Return the [x, y] coordinate for the center point of the cell that contains the specified text.  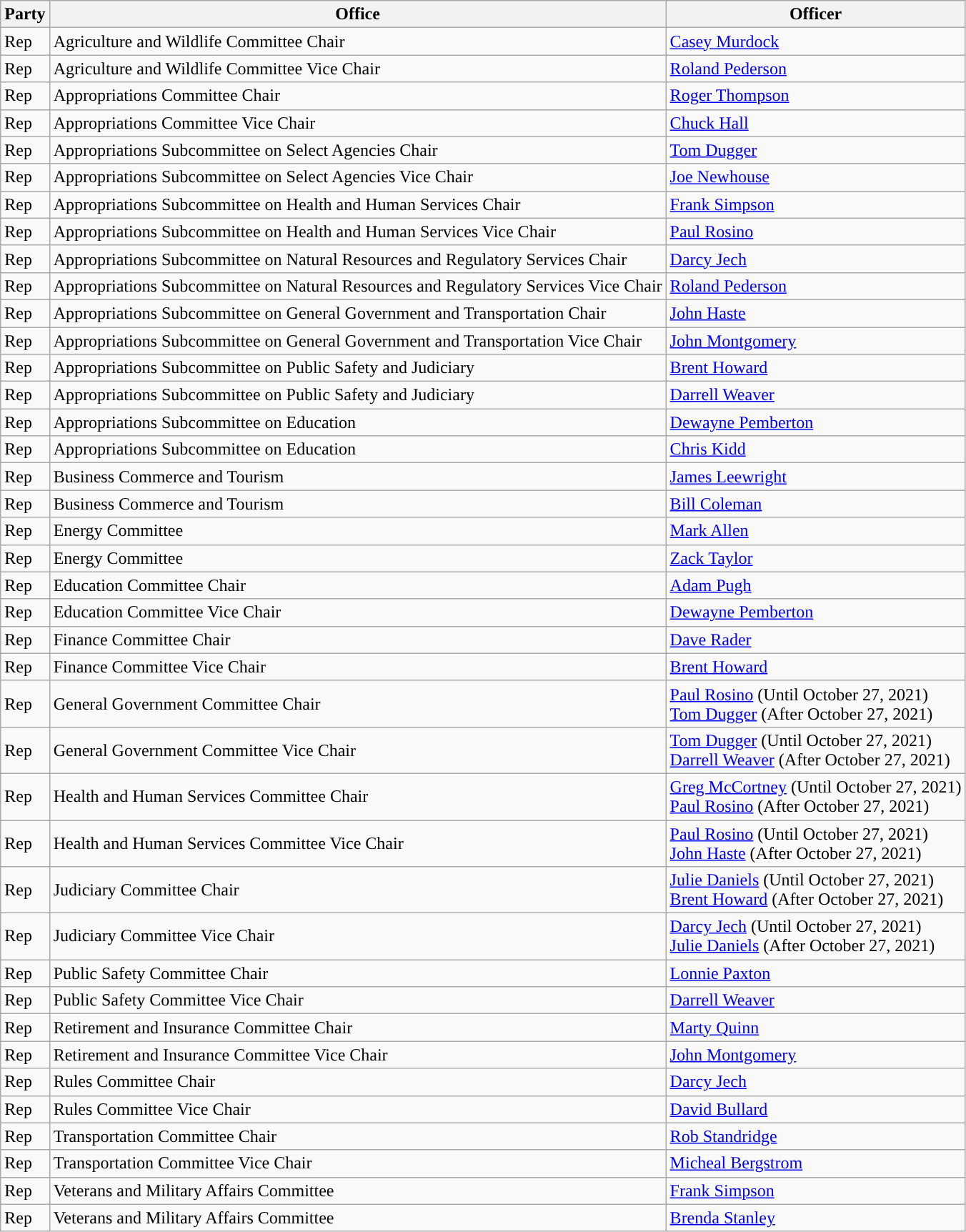
Retirement and Insurance Committee Chair [357, 1028]
Rules Committee Vice Chair [357, 1109]
Darcy Jech (Until October 27, 2021)Julie Daniels (After October 27, 2021) [816, 936]
Appropriations Committee Chair [357, 96]
David Bullard [816, 1109]
Appropriations Subcommittee on Natural Resources and Regulatory Services Vice Chair [357, 286]
Agriculture and Wildlife Committee Vice Chair [357, 69]
Appropriations Subcommittee on Select Agencies Chair [357, 150]
Appropriations Subcommittee on General Government and Transportation Chair [357, 313]
Bill Coleman [816, 504]
John Haste [816, 313]
Micheal Bergstrom [816, 1163]
Mark Allen [816, 531]
Greg McCortney (Until October 27, 2021)Paul Rosino (After October 27, 2021) [816, 796]
Roger Thompson [816, 96]
Judiciary Committee Vice Chair [357, 936]
Lonnie Paxton [816, 973]
Education Committee Chair [357, 585]
Chris Kidd [816, 449]
Casey Murdock [816, 41]
Rob Standridge [816, 1136]
Paul Rosino [816, 232]
General Government Committee Vice Chair [357, 750]
Finance Committee Chair [357, 640]
Health and Human Services Committee Vice Chair [357, 843]
Public Safety Committee Chair [357, 973]
General Government Committee Chair [357, 703]
Party [25, 14]
Tom Dugger [816, 150]
Transportation Committee Chair [357, 1136]
Chuck Hall [816, 123]
Appropriations Subcommittee on Select Agencies Vice Chair [357, 177]
Judiciary Committee Chair [357, 890]
Retirement and Insurance Committee Vice Chair [357, 1055]
Appropriations Subcommittee on Health and Human Services Vice Chair [357, 232]
Health and Human Services Committee Chair [357, 796]
Public Safety Committee Vice Chair [357, 1000]
Office [357, 14]
Appropriations Subcommittee on Health and Human Services Chair [357, 204]
Marty Quinn [816, 1028]
Appropriations Subcommittee on General Government and Transportation Vice Chair [357, 341]
Appropriations Committee Vice Chair [357, 123]
Joe Newhouse [816, 177]
Tom Dugger (Until October 27, 2021)Darrell Weaver (After October 27, 2021) [816, 750]
Julie Daniels (Until October 27, 2021)Brent Howard (After October 27, 2021) [816, 890]
James Leewright [816, 477]
Paul Rosino (Until October 27, 2021)John Haste (After October 27, 2021) [816, 843]
Finance Committee Vice Chair [357, 667]
Zack Taylor [816, 558]
Transportation Committee Vice Chair [357, 1163]
Officer [816, 14]
Dave Rader [816, 640]
Education Committee Vice Chair [357, 612]
Rules Committee Chair [357, 1082]
Adam Pugh [816, 585]
Paul Rosino (Until October 27, 2021)Tom Dugger (After October 27, 2021) [816, 703]
Appropriations Subcommittee on Natural Resources and Regulatory Services Chair [357, 259]
Agriculture and Wildlife Committee Chair [357, 41]
Brenda Stanley [816, 1218]
